Identify which cell holds the provided text, then report its (X, Y) central coordinate. 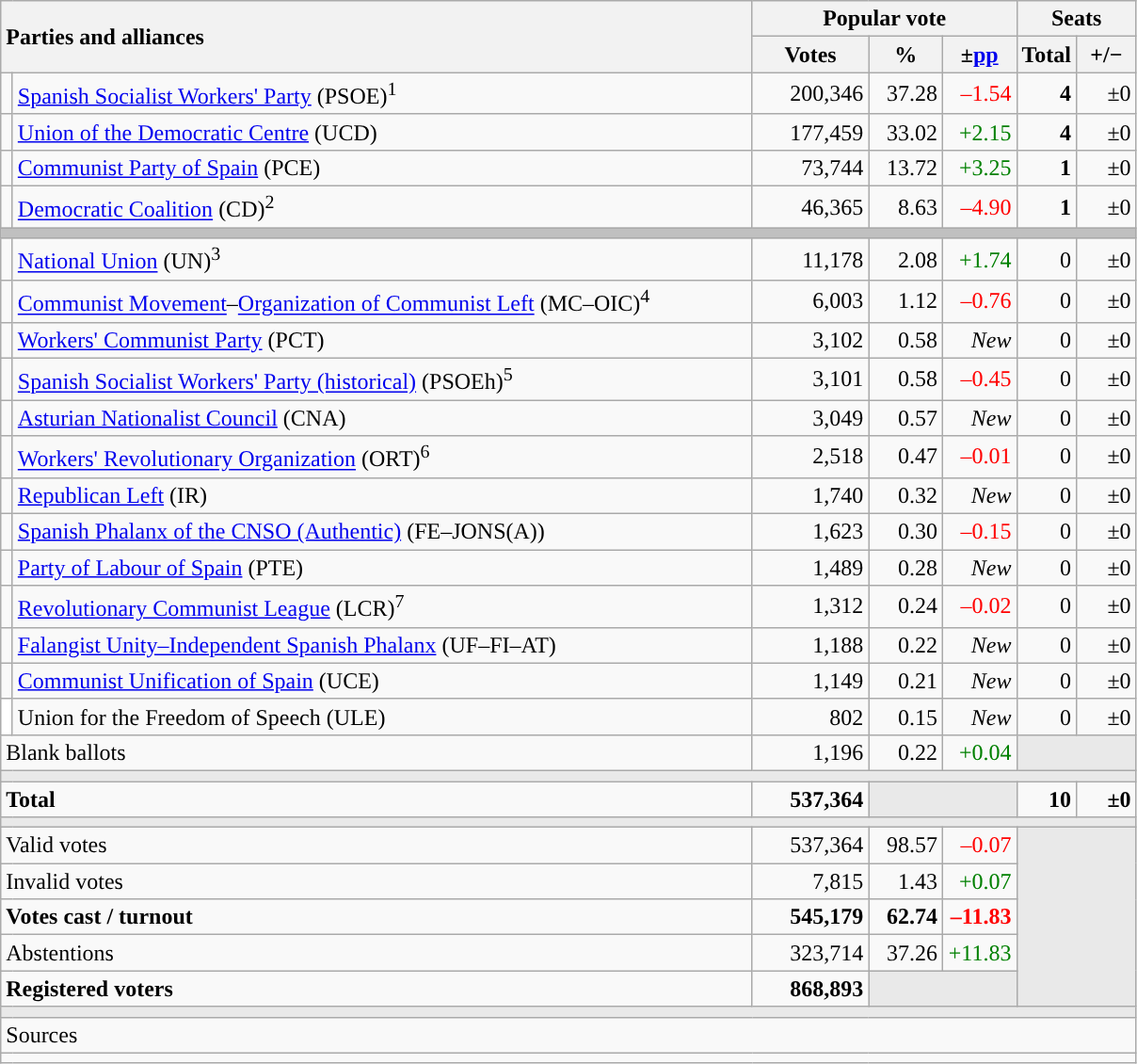
1,196 (810, 752)
2,518 (810, 458)
0.28 (905, 568)
Communist Unification of Spain (UCE) (382, 681)
–0.45 (979, 379)
Workers' Revolutionary Organization (ORT)6 (382, 458)
±pp (979, 55)
% (905, 55)
0.15 (905, 717)
6,003 (810, 301)
+/− (1107, 55)
1.12 (905, 301)
98.57 (905, 846)
Blank ballots (376, 752)
1,312 (810, 606)
Sources (568, 1035)
+0.07 (979, 881)
37.28 (905, 94)
+1.74 (979, 260)
11,178 (810, 260)
46,365 (810, 207)
–0.07 (979, 846)
802 (810, 717)
+11.83 (979, 953)
2.08 (905, 260)
Spanish Phalanx of the CNSO (Authentic) (FE–JONS(A)) (382, 532)
1,489 (810, 568)
13.72 (905, 168)
1,740 (810, 496)
1.43 (905, 881)
Parties and alliances (376, 37)
Party of Labour of Spain (PTE) (382, 568)
8.63 (905, 207)
0.24 (905, 606)
3,049 (810, 418)
Communist Party of Spain (PCE) (382, 168)
Popular vote (885, 19)
Votes cast / turnout (376, 917)
Revolutionary Communist League (LCR)7 (382, 606)
–0.15 (979, 532)
0.21 (905, 681)
Seats (1077, 19)
Spanish Socialist Workers' Party (historical) (PSOEh)5 (382, 379)
Union for the Freedom of Speech (ULE) (382, 717)
10 (1047, 799)
–0.76 (979, 301)
National Union (UN)3 (382, 260)
33.02 (905, 132)
200,346 (810, 94)
545,179 (810, 917)
Democratic Coalition (CD)2 (382, 207)
7,815 (810, 881)
Spanish Socialist Workers' Party (PSOE)1 (382, 94)
37.26 (905, 953)
Votes (810, 55)
0.32 (905, 496)
3,101 (810, 379)
1,623 (810, 532)
Workers' Communist Party (PCT) (382, 340)
3,102 (810, 340)
Union of the Democratic Centre (UCD) (382, 132)
–0.01 (979, 458)
177,459 (810, 132)
1,188 (810, 645)
–0.02 (979, 606)
Valid votes (376, 846)
Abstentions (376, 953)
73,744 (810, 168)
0.47 (905, 458)
+2.15 (979, 132)
868,893 (810, 989)
Asturian Nationalist Council (CNA) (382, 418)
+0.04 (979, 752)
62.74 (905, 917)
–4.90 (979, 207)
323,714 (810, 953)
Falangist Unity–Independent Spanish Phalanx (UF–FI–AT) (382, 645)
–1.54 (979, 94)
–11.83 (979, 917)
0.30 (905, 532)
Communist Movement–Organization of Communist Left (MC–OIC)4 (382, 301)
Registered voters (376, 989)
1,149 (810, 681)
Invalid votes (376, 881)
0.57 (905, 418)
+3.25 (979, 168)
Republican Left (IR) (382, 496)
